Identify which cell holds the provided text, then report its [X, Y] central coordinate. 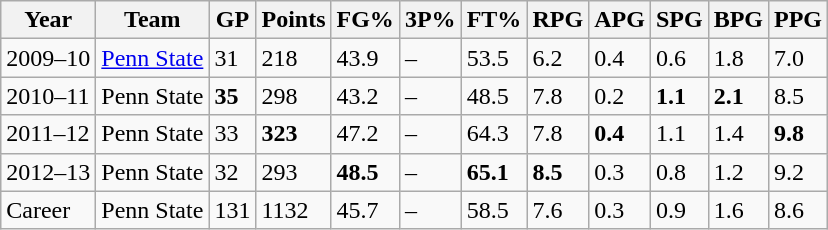
RPG [558, 20]
0.9 [679, 210]
33 [232, 134]
APG [620, 20]
43.2 [365, 96]
43.9 [365, 58]
GP [232, 20]
47.2 [365, 134]
8.6 [798, 210]
Team [152, 20]
1132 [294, 210]
Career [48, 210]
7.6 [558, 210]
0.8 [679, 172]
3P% [430, 20]
293 [294, 172]
2010–11 [48, 96]
6.2 [558, 58]
7.0 [798, 58]
32 [232, 172]
0.6 [679, 58]
9.2 [798, 172]
Points [294, 20]
FT% [494, 20]
0.2 [620, 96]
64.3 [494, 134]
1.6 [738, 210]
2011–12 [48, 134]
58.5 [494, 210]
2009–10 [48, 58]
45.7 [365, 210]
Year [48, 20]
FG% [365, 20]
131 [232, 210]
1.4 [738, 134]
218 [294, 58]
31 [232, 58]
1.8 [738, 58]
BPG [738, 20]
2012–13 [48, 172]
2.1 [738, 96]
1.2 [738, 172]
9.8 [798, 134]
SPG [679, 20]
65.1 [494, 172]
35 [232, 96]
298 [294, 96]
53.5 [494, 58]
PPG [798, 20]
323 [294, 134]
